Determine the (X, Y) coordinate at the center of the cell enclosing the given text.  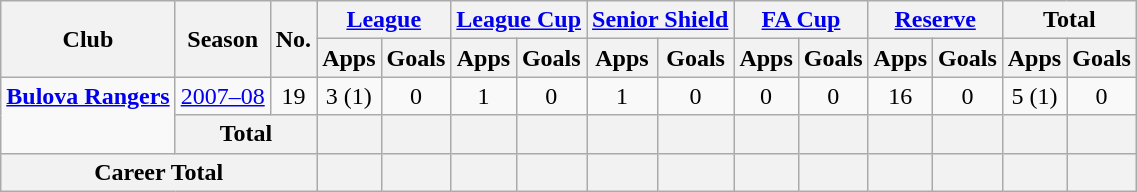
Career Total (159, 172)
19 (293, 96)
Senior Shield (660, 20)
5 (1) (1034, 96)
Reserve (935, 20)
Club (88, 39)
16 (900, 96)
No. (293, 39)
2007–08 (222, 96)
Season (222, 39)
League (384, 20)
League Cup (519, 20)
FA Cup (801, 20)
Bulova Rangers (88, 115)
3 (1) (349, 96)
